From the cell containing the given text, extract its center point as [X, Y] coordinate. 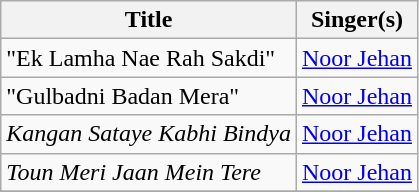
"Gulbadni Badan Mera" [149, 96]
Title [149, 20]
Toun Meri Jaan Mein Tere [149, 172]
"Ek Lamha Nae Rah Sakdi" [149, 58]
Singer(s) [356, 20]
Kangan Sataye Kabhi Bindya [149, 134]
